Find where the given text appears and provide that cell's center as (x, y) coordinate. 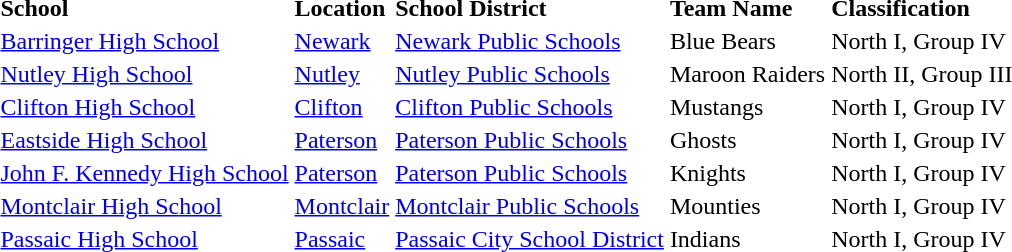
Maroon Raiders (747, 74)
Mounties (747, 206)
Montclair Public Schools (530, 206)
Newark (342, 41)
Newark Public Schools (530, 41)
Montclair (342, 206)
Nutley (342, 74)
Clifton (342, 107)
Blue Bears (747, 41)
Nutley Public Schools (530, 74)
Clifton Public Schools (530, 107)
Knights (747, 173)
Ghosts (747, 140)
Mustangs (747, 107)
